Scan for the cell matching the given text and deliver its [x, y] coordinate at center. 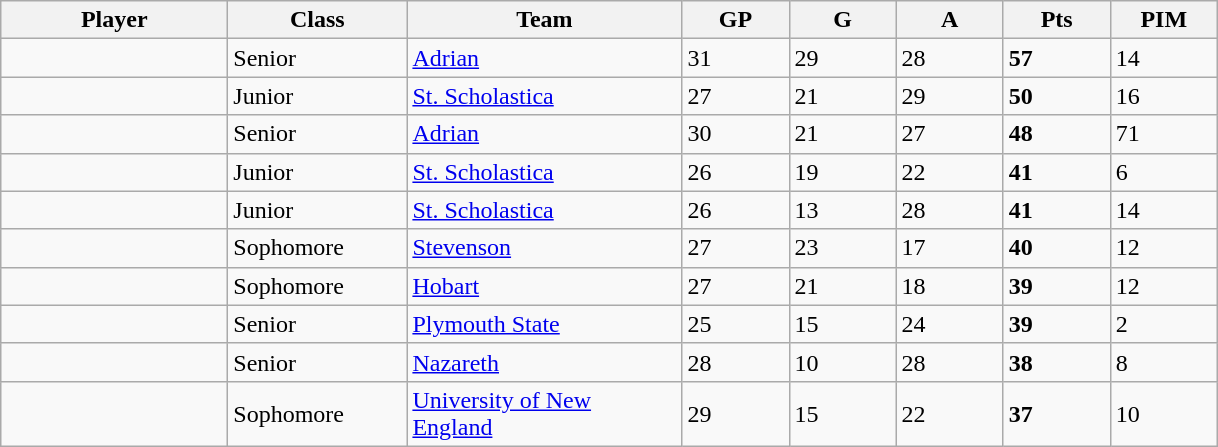
17 [950, 248]
48 [1056, 134]
6 [1164, 172]
Nazareth [544, 362]
31 [736, 58]
16 [1164, 96]
37 [1056, 414]
40 [1056, 248]
19 [842, 172]
PIM [1164, 20]
Class [318, 20]
Stevenson [544, 248]
G [842, 20]
57 [1056, 58]
A [950, 20]
13 [842, 210]
71 [1164, 134]
24 [950, 324]
Team [544, 20]
50 [1056, 96]
2 [1164, 324]
GP [736, 20]
38 [1056, 362]
23 [842, 248]
Plymouth State [544, 324]
University of New England [544, 414]
8 [1164, 362]
Hobart [544, 286]
18 [950, 286]
30 [736, 134]
Player [114, 20]
Pts [1056, 20]
25 [736, 324]
